Output the [X, Y] coordinate of the center of the cell containing the given text.  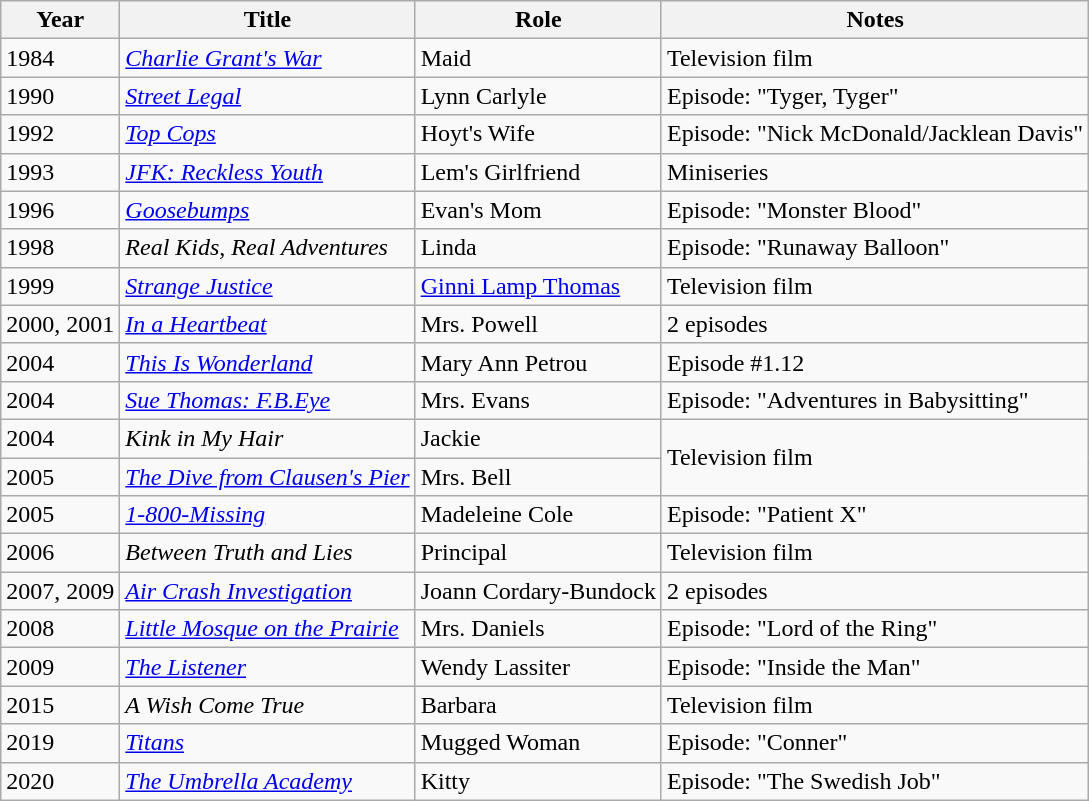
Title [268, 20]
Mrs. Powell [538, 324]
Episode: "Monster Blood" [874, 210]
Hoyt's Wife [538, 134]
2008 [60, 629]
Episode: "Nick McDonald/Jacklean Davis" [874, 134]
Linda [538, 248]
2009 [60, 667]
The Dive from Clausen's Pier [268, 477]
Mrs. Evans [538, 400]
1996 [60, 210]
Role [538, 20]
Mrs. Daniels [538, 629]
Episode: "Tyger, Tyger" [874, 96]
Miniseries [874, 172]
Episode #1.12 [874, 362]
The Umbrella Academy [268, 781]
Mugged Woman [538, 743]
A Wish Come True [268, 705]
JFK: Reckless Youth [268, 172]
Real Kids, Real Adventures [268, 248]
Evan's Mom [538, 210]
Episode: "Lord of the Ring" [874, 629]
Top Cops [268, 134]
Notes [874, 20]
Street Legal [268, 96]
Goosebumps [268, 210]
Mary Ann Petrou [538, 362]
Principal [538, 553]
The Listener [268, 667]
Charlie Grant's War [268, 58]
Sue Thomas: F.B.Eye [268, 400]
Barbara [538, 705]
Ginni Lamp Thomas [538, 286]
2000, 2001 [60, 324]
1999 [60, 286]
Episode: "Conner" [874, 743]
Titans [268, 743]
Strange Justice [268, 286]
This Is Wonderland [268, 362]
1998 [60, 248]
Jackie [538, 438]
1984 [60, 58]
2020 [60, 781]
Lynn Carlyle [538, 96]
Episode: "Patient X" [874, 515]
2015 [60, 705]
2006 [60, 553]
2019 [60, 743]
Wendy Lassiter [538, 667]
2007, 2009 [60, 591]
Mrs. Bell [538, 477]
Between Truth and Lies [268, 553]
Episode: "Adventures in Babysitting" [874, 400]
Kitty [538, 781]
Lem's Girlfriend [538, 172]
Maid [538, 58]
Episode: "Inside the Man" [874, 667]
Air Crash Investigation [268, 591]
Episode: "Runaway Balloon" [874, 248]
Year [60, 20]
1992 [60, 134]
Joann Cordary-Bundock [538, 591]
1993 [60, 172]
1-800-Missing [268, 515]
Episode: "The Swedish Job" [874, 781]
Little Mosque on the Prairie [268, 629]
In a Heartbeat [268, 324]
Kink in My Hair [268, 438]
Madeleine Cole [538, 515]
1990 [60, 96]
